Extract the (X, Y) coordinate from the center of the cell holding the provided text.  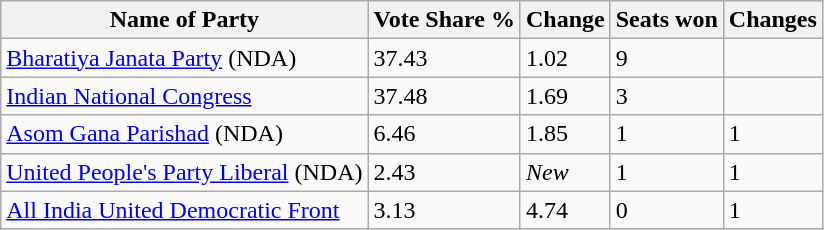
3.13 (444, 210)
37.48 (444, 96)
1.69 (565, 96)
1.02 (565, 58)
Bharatiya Janata Party (NDA) (184, 58)
Seats won (666, 20)
Change (565, 20)
Name of Party (184, 20)
9 (666, 58)
2.43 (444, 172)
4.74 (565, 210)
All India United Democratic Front (184, 210)
Changes (772, 20)
United People's Party Liberal (NDA) (184, 172)
Indian National Congress (184, 96)
0 (666, 210)
Vote Share % (444, 20)
1.85 (565, 134)
37.43 (444, 58)
6.46 (444, 134)
Asom Gana Parishad (NDA) (184, 134)
New (565, 172)
3 (666, 96)
